Determine the [x, y] coordinate at the center of the cell enclosing the given text.  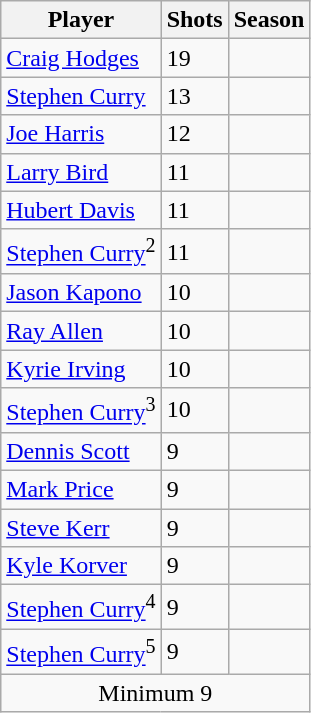
Hubert Davis [81, 210]
Steve Kerr [81, 528]
Player [81, 20]
Ray Allen [81, 331]
Stephen Curry [81, 96]
Stephen Curry4 [81, 608]
Dennis Scott [81, 451]
12 [194, 134]
Stephen Curry3 [81, 410]
Kyle Korver [81, 566]
19 [194, 58]
Joe Harris [81, 134]
Jason Kapono [81, 293]
Stephen Curry2 [81, 252]
Kyrie Irving [81, 369]
Season [269, 20]
Mark Price [81, 489]
Craig Hodges [81, 58]
Larry Bird [81, 172]
Minimum 9 [156, 693]
Shots [194, 20]
Stephen Curry5 [81, 652]
13 [194, 96]
